Provide the (x, y) coordinate of the cell's center where the given text is located.  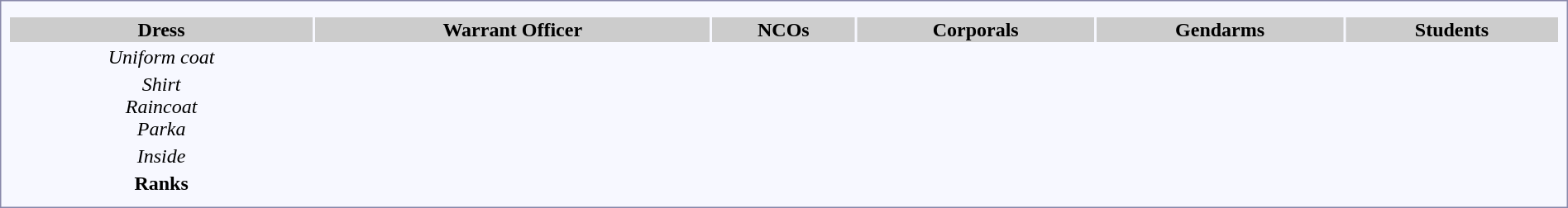
ShirtRaincoatParka (161, 106)
Corporals (976, 30)
NCOs (783, 30)
Students (1452, 30)
Warrant Officer (513, 30)
Gendarms (1220, 30)
Uniform coat (161, 57)
Inside (161, 156)
Dress (161, 30)
Ranks (161, 183)
